Pinpoint the cell where the given text exists, returning its [X, Y] midpoint coordinate. 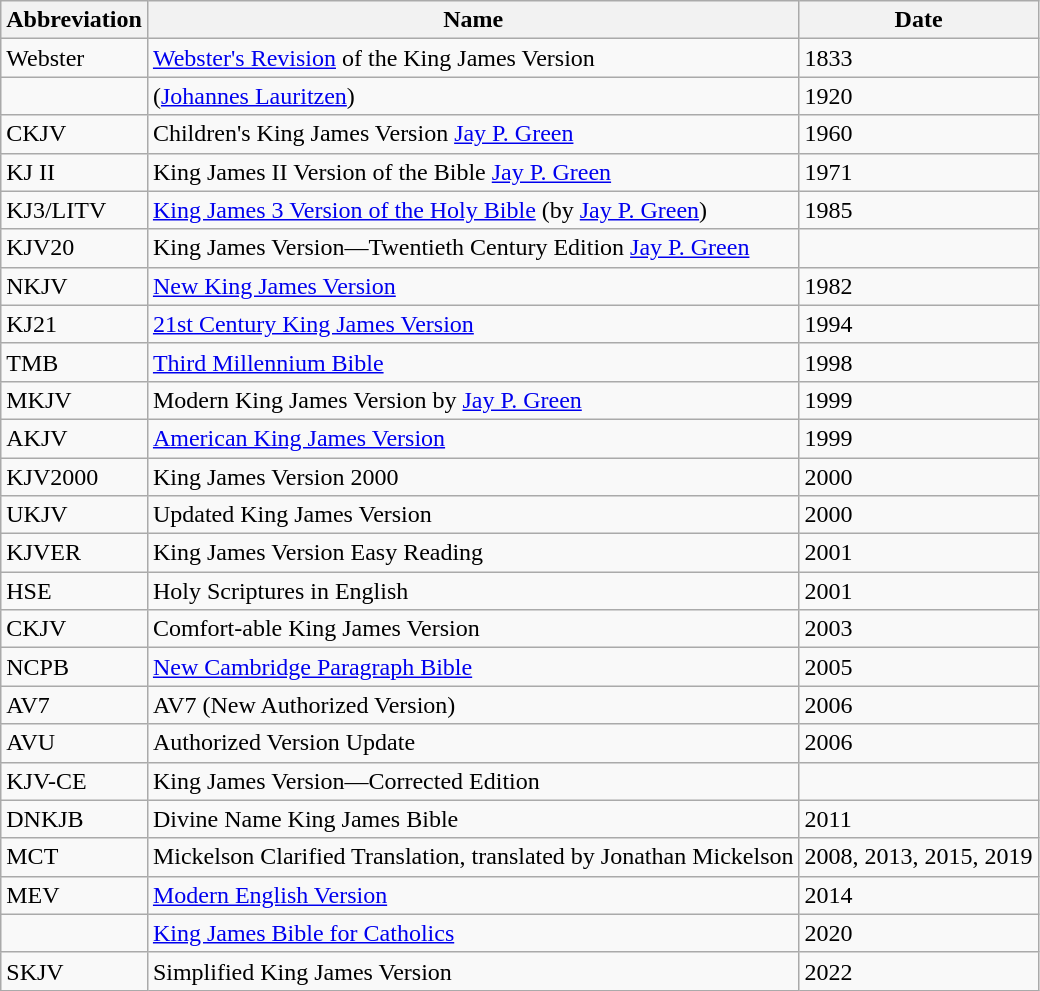
NKJV [74, 286]
2014 [918, 895]
King James Bible for Catholics [473, 933]
Divine Name King James Bible [473, 819]
AVU [74, 743]
Webster [74, 58]
1982 [918, 286]
KJV20 [74, 248]
2011 [918, 819]
MKJV [74, 400]
Updated King James Version [473, 515]
2008, 2013, 2015, 2019 [918, 857]
KJ3/LITV [74, 210]
Modern King James Version by Jay P. Green [473, 400]
KJV-CE [74, 781]
2020 [918, 933]
Simplified King James Version [473, 971]
1994 [918, 324]
New King James Version [473, 286]
King James Version 2000 [473, 477]
King James II Version of the Bible Jay P. Green [473, 172]
UKJV [74, 515]
Abbreviation [74, 20]
NCPB [74, 667]
(Johannes Lauritzen) [473, 96]
1998 [918, 362]
2005 [918, 667]
Holy Scriptures in English [473, 591]
Comfort-able King James Version [473, 629]
Modern English Version [473, 895]
1833 [918, 58]
MCT [74, 857]
AV7 (New Authorized Version) [473, 705]
KJV2000 [74, 477]
King James Version—Twentieth Century Edition Jay P. Green [473, 248]
King James Version—Corrected Edition [473, 781]
2022 [918, 971]
KJVER [74, 553]
MEV [74, 895]
TMB [74, 362]
Name [473, 20]
1920 [918, 96]
1960 [918, 134]
1971 [918, 172]
Webster's Revision of the King James Version [473, 58]
KJ II [74, 172]
21st Century King James Version [473, 324]
AKJV [74, 438]
New Cambridge Paragraph Bible [473, 667]
Mickelson Clarified Translation, translated by Jonathan Mickelson [473, 857]
HSE [74, 591]
American King James Version [473, 438]
Third Millennium Bible [473, 362]
Authorized Version Update [473, 743]
King James Version Easy Reading [473, 553]
DNKJB [74, 819]
1985 [918, 210]
AV7 [74, 705]
King James 3 Version of the Holy Bible (by Jay P. Green) [473, 210]
Children's King James Version Jay P. Green [473, 134]
KJ21 [74, 324]
SKJV [74, 971]
Date [918, 20]
2003 [918, 629]
